Determine the (X, Y) coordinate at the center of the cell enclosing the given text.  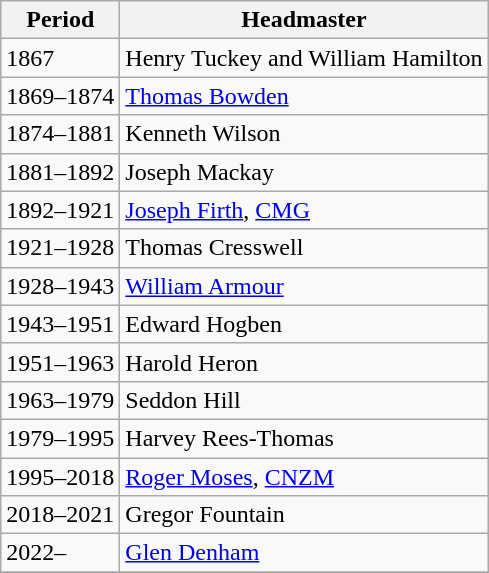
1892–1921 (60, 210)
Roger Moses, CNZM (304, 477)
1921–1928 (60, 248)
Gregor Fountain (304, 515)
1995–2018 (60, 477)
1881–1892 (60, 172)
Thomas Cresswell (304, 248)
1979–1995 (60, 438)
Thomas Bowden (304, 96)
2018–2021 (60, 515)
1867 (60, 58)
Harvey Rees-Thomas (304, 438)
Joseph Firth, CMG (304, 210)
1928–1943 (60, 286)
Henry Tuckey and William Hamilton (304, 58)
Harold Heron (304, 362)
1874–1881 (60, 134)
1943–1951 (60, 324)
1963–1979 (60, 400)
Edward Hogben (304, 324)
Seddon Hill (304, 400)
Kenneth Wilson (304, 134)
Headmaster (304, 20)
Period (60, 20)
Glen Denham (304, 553)
2022– (60, 553)
1869–1874 (60, 96)
Joseph Mackay (304, 172)
1951–1963 (60, 362)
William Armour (304, 286)
